Pinpoint the cell where the given text exists, returning its [x, y] midpoint coordinate. 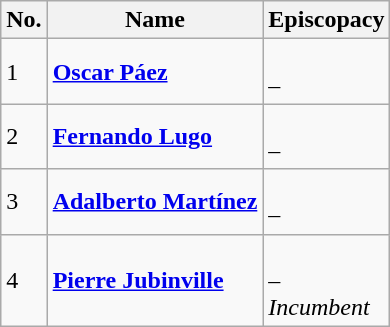
Episcopacy [326, 20]
Name [155, 20]
No. [24, 20]
4 [24, 280]
–Incumbent [326, 280]
2 [24, 136]
3 [24, 202]
Oscar Páez [155, 72]
1 [24, 72]
Adalberto Martínez [155, 202]
Fernando Lugo [155, 136]
Pierre Jubinville [155, 280]
